Capture the cell that displays the provided text and extract its [X, Y] central coordinate. 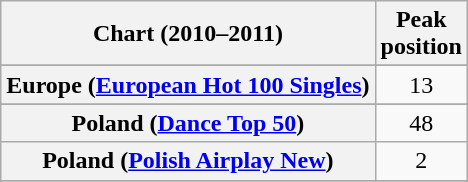
2 [421, 161]
Peakposition [421, 34]
Chart (2010–2011) [188, 34]
48 [421, 123]
Poland (Dance Top 50) [188, 123]
Poland (Polish Airplay New) [188, 161]
13 [421, 85]
Europe (European Hot 100 Singles) [188, 85]
